Return (X, Y) of the center of cell containing provided text 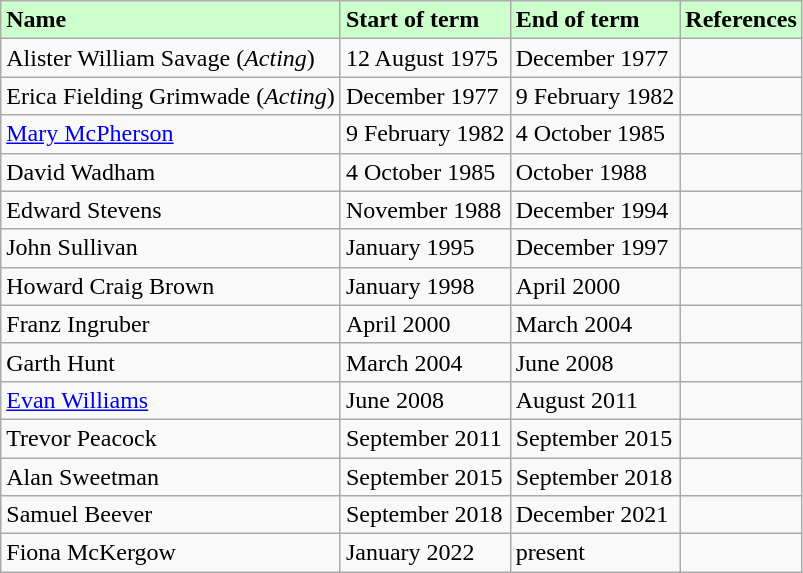
December 1997 (595, 248)
Fiona McKergow (171, 553)
Evan Williams (171, 400)
End of term (595, 20)
Edward Stevens (171, 210)
November 1988 (425, 210)
September 2011 (425, 438)
January 2022 (425, 553)
Howard Craig Brown (171, 286)
December 2021 (595, 515)
Erica Fielding Grimwade (Acting) (171, 96)
Trevor Peacock (171, 438)
John Sullivan (171, 248)
January 1998 (425, 286)
Franz Ingruber (171, 324)
Samuel Beever (171, 515)
present (595, 553)
Mary McPherson (171, 134)
Garth Hunt (171, 362)
December 1994 (595, 210)
October 1988 (595, 172)
David Wadham (171, 172)
12 August 1975 (425, 58)
Name (171, 20)
August 2011 (595, 400)
Alister William Savage (Acting) (171, 58)
References (742, 20)
Start of term (425, 20)
January 1995 (425, 248)
Alan Sweetman (171, 477)
